Determine the [X, Y] coordinate at the center of the cell enclosing the given text.  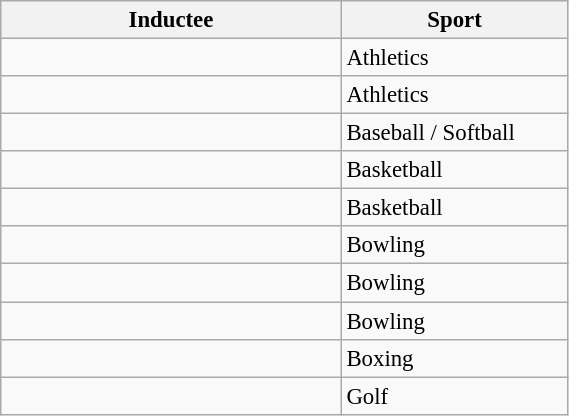
Inductee [171, 20]
Baseball / Softball [454, 133]
Sport [454, 20]
Golf [454, 396]
Boxing [454, 358]
